Pinpoint the cell where the given text exists, returning its (X, Y) midpoint coordinate. 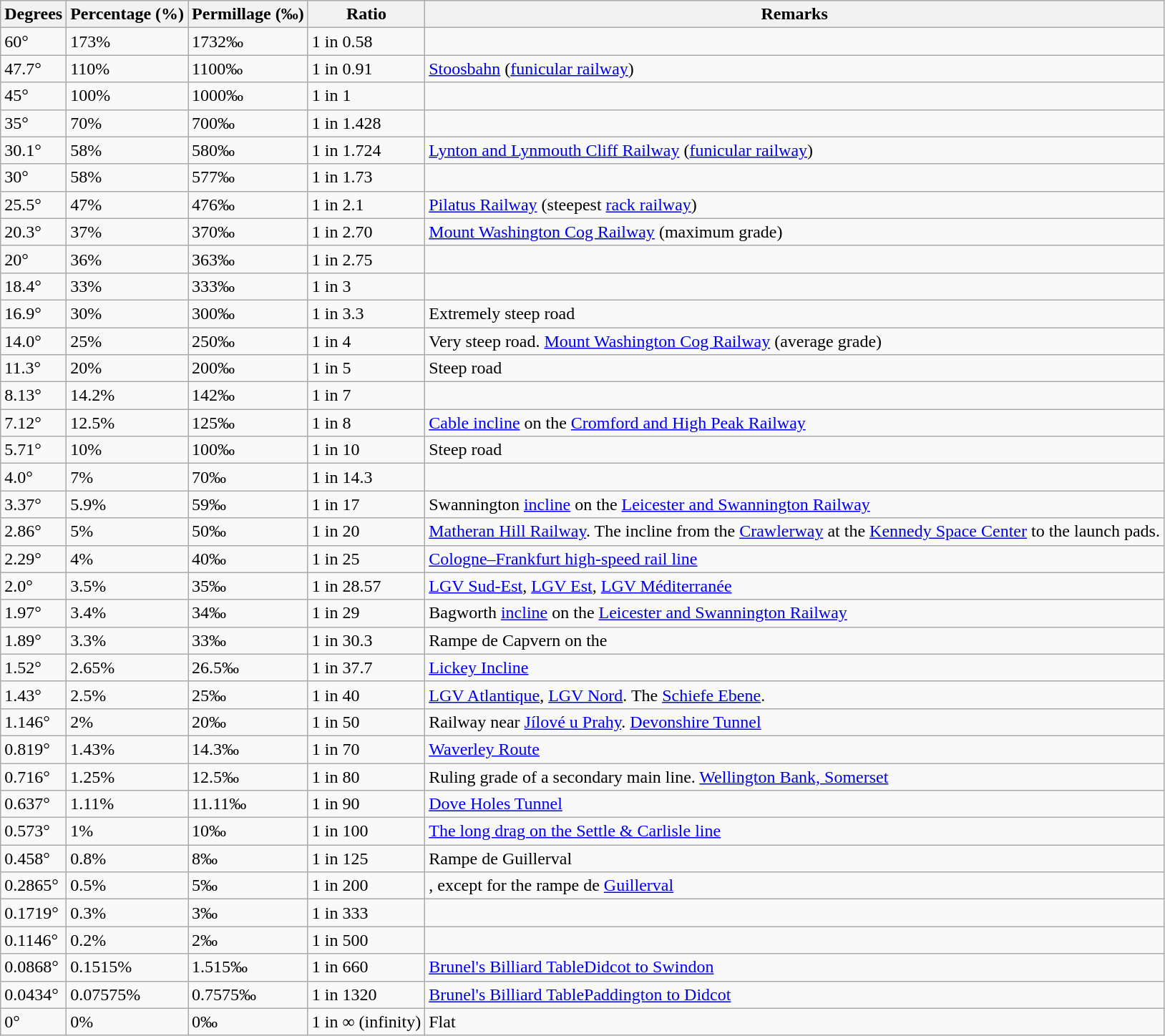
1 in 1.73 (366, 177)
12.5‰ (248, 776)
2% (127, 722)
1 in 7 (366, 396)
2.65% (127, 668)
Brunel's Billiard TablePaddington to Didcot (794, 995)
70‰ (248, 477)
Bagworth incline on the Leicester and Swannington Railway (794, 613)
476‰ (248, 205)
1 in 10 (366, 450)
1 in 25 (366, 559)
The long drag on the Settle & Carlisle line (794, 831)
Pilatus Railway (steepest rack railway) (794, 205)
0‰ (248, 1022)
1 in 80 (366, 776)
125‰ (248, 423)
Swannington incline on the Leicester and Swannington Railway (794, 504)
Waverley Route (794, 749)
1 in 4 (366, 341)
110% (127, 69)
Cologne–Frankfurt high-speed rail line (794, 559)
Dove Holes Tunnel (794, 804)
1 in 30.3 (366, 640)
1 in 333 (366, 913)
LGV Atlantique, LGV Nord. The Schiefe Ebene. (794, 695)
333‰ (248, 286)
1000‰ (248, 96)
1.146° (34, 722)
1.43° (34, 695)
1.43% (127, 749)
, except for the rampe de Guillerval (794, 886)
Mount Washington Cog Railway (maximum grade) (794, 232)
11.11‰ (248, 804)
300‰ (248, 313)
0.07575% (127, 995)
1732‰ (248, 41)
14.3‰ (248, 749)
100% (127, 96)
37% (127, 232)
1 in 20 (366, 532)
26.5‰ (248, 668)
LGV Sud-Est, LGV Est, LGV Méditerranée (794, 586)
30% (127, 313)
Matheran Hill Railway. The incline from the Crawlerway at the Kennedy Space Center to the launch pads. (794, 532)
2.29° (34, 559)
1 in 0.58 (366, 41)
Very steep road. Mount Washington Cog Railway (average grade) (794, 341)
Percentage (%) (127, 14)
200‰ (248, 368)
577‰ (248, 177)
20‰ (248, 722)
47.7° (34, 69)
0.1146° (34, 940)
5.71° (34, 450)
0.3% (127, 913)
35° (34, 123)
1 in 28.57 (366, 586)
3.4% (127, 613)
1 in 8 (366, 423)
50‰ (248, 532)
1 in 0.91 (366, 69)
Ratio (366, 14)
30.1° (34, 150)
4.0° (34, 477)
1 in 70 (366, 749)
Rampe de Guillerval (794, 859)
1.25% (127, 776)
47% (127, 205)
7% (127, 477)
0.8% (127, 859)
35‰ (248, 586)
3.3% (127, 640)
40‰ (248, 559)
363‰ (248, 259)
2.86° (34, 532)
173% (127, 41)
14.2% (127, 396)
1 in 17 (366, 504)
370‰ (248, 232)
20.3° (34, 232)
34‰ (248, 613)
11.3° (34, 368)
1 in 14.3 (366, 477)
0.0434° (34, 995)
33% (127, 286)
30° (34, 177)
0.7575‰ (248, 995)
0.819° (34, 749)
Ruling grade of a secondary main line. Wellington Bank, Somerset (794, 776)
Railway near Jílové u Prahy. Devonshire Tunnel (794, 722)
8.13° (34, 396)
1 in 200 (366, 886)
2‰ (248, 940)
8‰ (248, 859)
1 in 29 (366, 613)
5.9% (127, 504)
Degrees (34, 14)
1% (127, 831)
10‰ (248, 831)
Lynton and Lynmouth Cliff Railway (funicular railway) (794, 150)
100‰ (248, 450)
0.5% (127, 886)
1 in 5 (366, 368)
20% (127, 368)
1 in 2.75 (366, 259)
142‰ (248, 396)
1 in 2.1 (366, 205)
1 in 50 (366, 722)
1.515‰ (248, 967)
0.458° (34, 859)
1.11% (127, 804)
0.1719° (34, 913)
1 in 3.3 (366, 313)
3‰ (248, 913)
1 in 3 (366, 286)
36% (127, 259)
1 in 125 (366, 859)
10% (127, 450)
0.0868° (34, 967)
4% (127, 559)
3.5% (127, 586)
1 in 100 (366, 831)
1 in 37.7 (366, 668)
20° (34, 259)
1 in 1.428 (366, 123)
1 in 660 (366, 967)
0.573° (34, 831)
1 in ∞ (infinity) (366, 1022)
1 in 1320 (366, 995)
1 in 90 (366, 804)
45° (34, 96)
1.97° (34, 613)
Permillage (‰) (248, 14)
0.1515% (127, 967)
14.0° (34, 341)
Extremely steep road (794, 313)
580‰ (248, 150)
70% (127, 123)
3.37° (34, 504)
1 in 500 (366, 940)
Brunel's Billiard TableDidcot to Swindon (794, 967)
33‰ (248, 640)
1 in 1 (366, 96)
Flat (794, 1022)
1 in 40 (366, 695)
Remarks (794, 14)
0.2% (127, 940)
1 in 2.70 (366, 232)
700‰ (248, 123)
5% (127, 532)
Cable incline on the Cromford and High Peak Railway (794, 423)
0.637° (34, 804)
25% (127, 341)
0.2865° (34, 886)
1 in 1.724 (366, 150)
7.12° (34, 423)
60° (34, 41)
Stoosbahn (funicular railway) (794, 69)
25‰ (248, 695)
25.5° (34, 205)
59‰ (248, 504)
12.5% (127, 423)
Lickey Incline (794, 668)
0° (34, 1022)
18.4° (34, 286)
16.9° (34, 313)
0% (127, 1022)
1.52° (34, 668)
2.5% (127, 695)
1.89° (34, 640)
2.0° (34, 586)
5‰ (248, 886)
Rampe de Capvern on the (794, 640)
250‰ (248, 341)
1100‰ (248, 69)
0.716° (34, 776)
